Find where the given text appears and provide that cell's center as (x, y) coordinate. 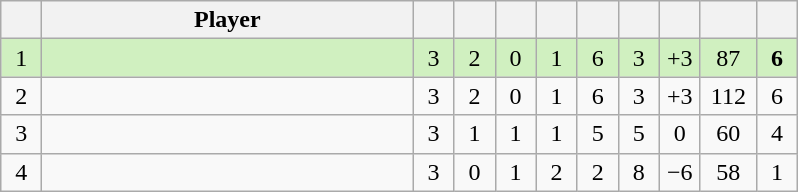
87 (728, 58)
58 (728, 172)
112 (728, 96)
60 (728, 134)
−6 (680, 172)
Player (228, 20)
8 (638, 172)
